For the text-containing cell, return its midpoint in (x, y) coordinate format. 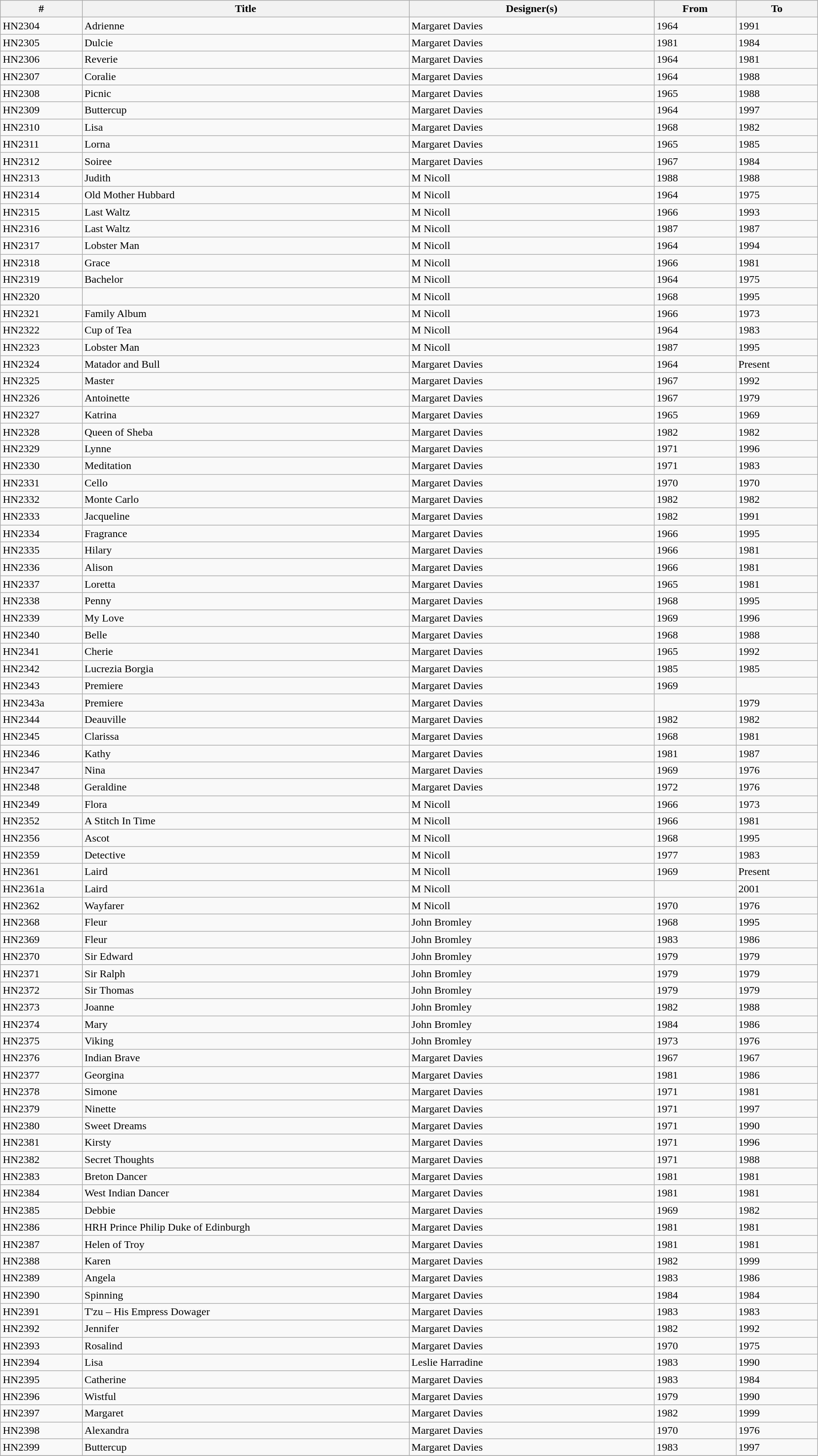
HN2305 (41, 43)
HN2331 (41, 482)
HN2347 (41, 770)
Matador and Bull (246, 364)
HN2313 (41, 178)
HN2339 (41, 618)
HN2389 (41, 1278)
2001 (777, 889)
HN2333 (41, 517)
HN2317 (41, 246)
HN2311 (41, 144)
Belle (246, 635)
HN2315 (41, 212)
Breton Dancer (246, 1176)
Flora (246, 804)
Debbie (246, 1210)
Margaret (246, 1413)
Rosalind (246, 1346)
HN2370 (41, 956)
HN2330 (41, 465)
HN2374 (41, 1024)
Helen of Troy (246, 1244)
Queen of Sheba (246, 432)
HN2308 (41, 93)
HN2399 (41, 1447)
From (695, 9)
Lucrezia Borgia (246, 669)
Judith (246, 178)
HN2380 (41, 1126)
HN2314 (41, 195)
Coralie (246, 76)
HN2322 (41, 330)
Secret Thoughts (246, 1159)
1977 (695, 855)
Nina (246, 770)
Cup of Tea (246, 330)
HN2375 (41, 1041)
Deauville (246, 719)
Loretta (246, 584)
Grace (246, 263)
Mary (246, 1024)
HN2319 (41, 280)
Wayfarer (246, 906)
HN2382 (41, 1159)
HN2384 (41, 1193)
Karen (246, 1261)
HN2394 (41, 1363)
Adrienne (246, 26)
Kirsty (246, 1143)
HN2334 (41, 533)
HRH Prince Philip Duke of Edinburgh (246, 1227)
1993 (777, 212)
A Stitch In Time (246, 821)
1972 (695, 787)
Hilary (246, 550)
Ninette (246, 1109)
HN2369 (41, 939)
HN2329 (41, 449)
HN2337 (41, 584)
HN2343 (41, 686)
Lynne (246, 449)
HN2318 (41, 263)
HN2387 (41, 1244)
Title (246, 9)
HN2306 (41, 60)
HN2349 (41, 804)
HN2356 (41, 838)
HN2312 (41, 161)
Sir Edward (246, 956)
HN2336 (41, 567)
Geraldine (246, 787)
HN2371 (41, 973)
HN2326 (41, 398)
HN2346 (41, 754)
HN2372 (41, 990)
HN2395 (41, 1380)
HN2361 (41, 872)
Spinning (246, 1295)
Simone (246, 1092)
Fragrance (246, 533)
HN2332 (41, 500)
Lorna (246, 144)
Viking (246, 1041)
HN2316 (41, 229)
HN2385 (41, 1210)
To (777, 9)
HN2345 (41, 736)
HN2344 (41, 719)
T'zu – His Empress Dowager (246, 1312)
HN2379 (41, 1109)
HN2327 (41, 415)
HN2376 (41, 1058)
Designer(s) (532, 9)
HN2397 (41, 1413)
Alexandra (246, 1430)
Jacqueline (246, 517)
Alison (246, 567)
Soiree (246, 161)
HN2335 (41, 550)
Sweet Dreams (246, 1126)
Cello (246, 482)
Joanne (246, 1007)
Bachelor (246, 280)
Meditation (246, 465)
HN2361a (41, 889)
Wistful (246, 1396)
HN2310 (41, 127)
HN2393 (41, 1346)
Katrina (246, 415)
Picnic (246, 93)
HN2348 (41, 787)
HN2377 (41, 1075)
# (41, 9)
Leslie Harradine (532, 1363)
HN2338 (41, 601)
HN2309 (41, 110)
Ascot (246, 838)
HN2307 (41, 76)
My Love (246, 618)
HN2373 (41, 1007)
HN2359 (41, 855)
HN2381 (41, 1143)
Antoinette (246, 398)
Catherine (246, 1380)
HN2390 (41, 1295)
Indian Brave (246, 1058)
HN2323 (41, 347)
HN2398 (41, 1430)
HN2320 (41, 297)
Angela (246, 1278)
Master (246, 381)
Jennifer (246, 1329)
HN2362 (41, 906)
HN2352 (41, 821)
HN2396 (41, 1396)
HN2324 (41, 364)
Sir Thomas (246, 990)
Sir Ralph (246, 973)
HN2340 (41, 635)
Family Album (246, 313)
Old Mother Hubbard (246, 195)
Monte Carlo (246, 500)
HN2392 (41, 1329)
HN2304 (41, 26)
HN2341 (41, 652)
HN2388 (41, 1261)
HN2342 (41, 669)
HN2325 (41, 381)
Georgina (246, 1075)
HN2386 (41, 1227)
HN2368 (41, 923)
HN2328 (41, 432)
HN2383 (41, 1176)
Kathy (246, 754)
HN2378 (41, 1092)
Reverie (246, 60)
HN2343a (41, 702)
1994 (777, 246)
HN2391 (41, 1312)
Cherie (246, 652)
Dulcie (246, 43)
Clarissa (246, 736)
West Indian Dancer (246, 1193)
Detective (246, 855)
Penny (246, 601)
HN2321 (41, 313)
